Determine the (x, y) coordinate at the center of the cell enclosing the given text.  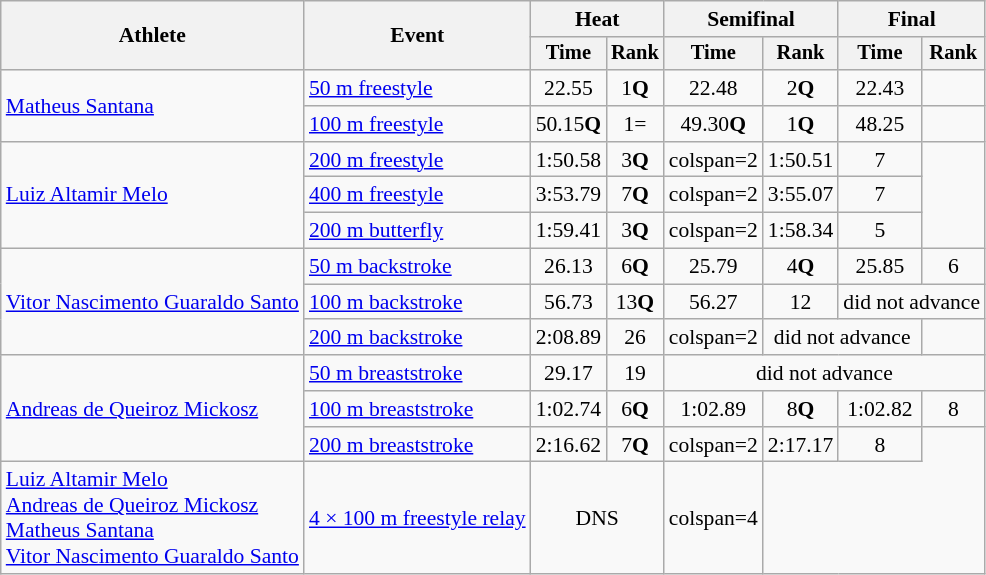
1:50.51 (800, 160)
48.25 (880, 124)
13Q (635, 302)
1:02.82 (880, 409)
4 × 100 m freestyle relay (418, 518)
8Q (800, 409)
25.85 (880, 267)
400 m freestyle (418, 195)
200 m breaststroke (418, 445)
56.73 (569, 302)
2:16.62 (569, 445)
2:08.89 (569, 338)
50 m backstroke (418, 267)
3:53.79 (569, 195)
Heat (598, 19)
50 m breaststroke (418, 373)
Event (418, 36)
100 m breaststroke (418, 409)
3:55.07 (800, 195)
Vitor Nascimento Guaraldo Santo (152, 302)
22.43 (880, 88)
1= (635, 124)
29.17 (569, 373)
200 m butterfly (418, 231)
1:02.74 (569, 409)
100 m freestyle (418, 124)
19 (635, 373)
Andreas de Queiroz Mickosz (152, 408)
50 m freestyle (418, 88)
1:50.58 (569, 160)
5 (880, 231)
12 (800, 302)
colspan=4 (714, 518)
26 (635, 338)
200 m freestyle (418, 160)
DNS (598, 518)
Athlete (152, 36)
200 m backstroke (418, 338)
25.79 (714, 267)
1:59.41 (569, 231)
Matheus Santana (152, 106)
Luiz Altamir Melo (152, 196)
2Q (800, 88)
100 m backstroke (418, 302)
6 (954, 267)
22.55 (569, 88)
Semifinal (752, 19)
Final (912, 19)
49.30Q (714, 124)
26.13 (569, 267)
Luiz Altamir MeloAndreas de Queiroz MickoszMatheus SantanaVitor Nascimento Guaraldo Santo (152, 518)
1:02.89 (714, 409)
1:58.34 (800, 231)
2:17.17 (800, 445)
50.15Q (569, 124)
4Q (800, 267)
56.27 (714, 302)
22.48 (714, 88)
